Provide the [X, Y] coordinate of the cell's center where the given text is located.  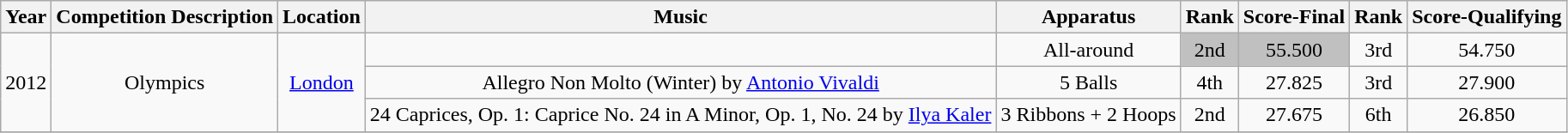
3 Ribbons + 2 Hoops [1089, 115]
24 Caprices, Op. 1: Caprice No. 24 in A Minor, Op. 1, No. 24 by Ilya Kaler [680, 115]
Location [322, 17]
All-around [1089, 50]
Music [680, 17]
5 Balls [1089, 82]
27.675 [1293, 115]
Allegro Non Molto (Winter) by Antonio Vivaldi [680, 82]
Score-Final [1293, 17]
26.850 [1487, 115]
Apparatus [1089, 17]
4th [1209, 82]
6th [1379, 115]
Competition Description [165, 17]
Olympics [165, 82]
Year [26, 17]
27.900 [1487, 82]
55.500 [1293, 50]
54.750 [1487, 50]
27.825 [1293, 82]
London [322, 82]
Score-Qualifying [1487, 17]
2012 [26, 82]
